Search for the cell housing the specified text and yield its (X, Y) center coordinate. 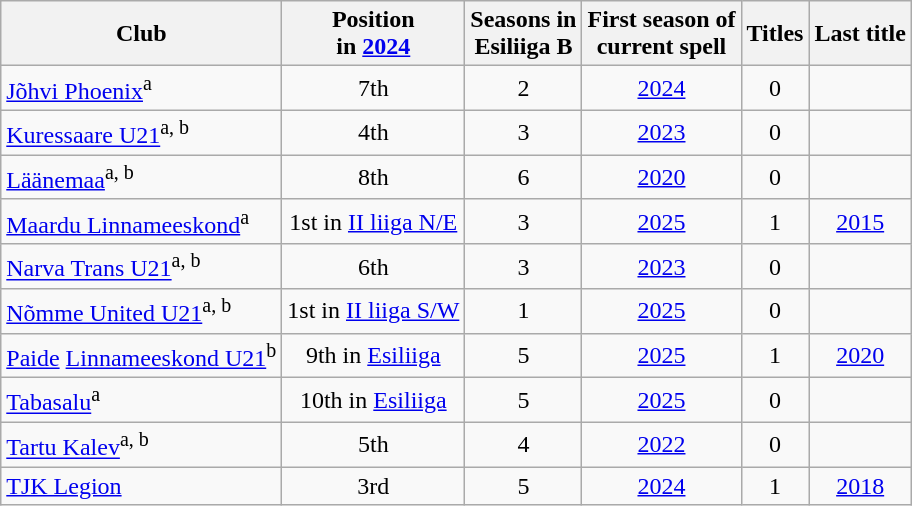
2022 (662, 444)
Club (142, 34)
4th (374, 132)
Tabasalua (142, 400)
First season ofcurrent spell (662, 34)
Narva Trans U21a, b (142, 266)
5th (374, 444)
Paide Linnameeskond U21b (142, 356)
Maardu Linnameeskonda (142, 222)
4 (524, 444)
2 (524, 88)
1st in II liiga S/W (374, 312)
Last title (860, 34)
Seasons inEsiliiga B (524, 34)
10th in Esiliiga (374, 400)
2015 (860, 222)
TJK Legion (142, 486)
Läänemaaa, b (142, 178)
Positionin 2024 (374, 34)
Tartu Kaleva, b (142, 444)
3rd (374, 486)
8th (374, 178)
Jõhvi Phoenixa (142, 88)
1st in II liiga N/E (374, 222)
Titles (775, 34)
2018 (860, 486)
6th (374, 266)
Kuressaare U21a, b (142, 132)
6 (524, 178)
7th (374, 88)
9th in Esiliiga (374, 356)
Nõmme United U21a, b (142, 312)
